Identify which cell holds the provided text, then report its [X, Y] central coordinate. 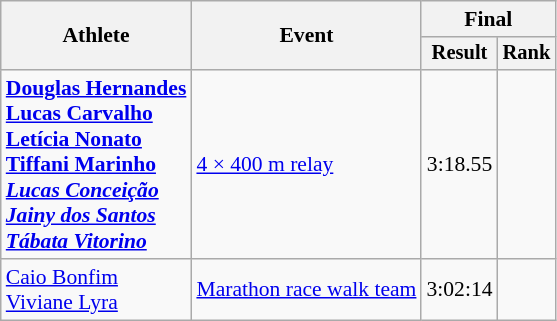
Event [306, 36]
3:02:14 [459, 290]
Caio BonfimViviane Lyra [96, 290]
3:18.55 [459, 164]
Douglas HernandesLucas CarvalhoLetícia NonatoTiffani MarinhoLucas ConceiçãoJainy dos SantosTábata Vitorino [96, 164]
Rank [527, 54]
4 × 400 m relay [306, 164]
Final [488, 19]
Athlete [96, 36]
Result [459, 54]
Marathon race walk team [306, 290]
